Detect which cell encompasses the target text, then output its [x, y] center coordinate. 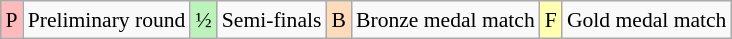
B [338, 20]
Preliminary round [107, 20]
F [551, 20]
½ [203, 20]
Gold medal match [647, 20]
Semi-finals [272, 20]
P [12, 20]
Bronze medal match [446, 20]
